Identify which cell holds the provided text, then report its (X, Y) central coordinate. 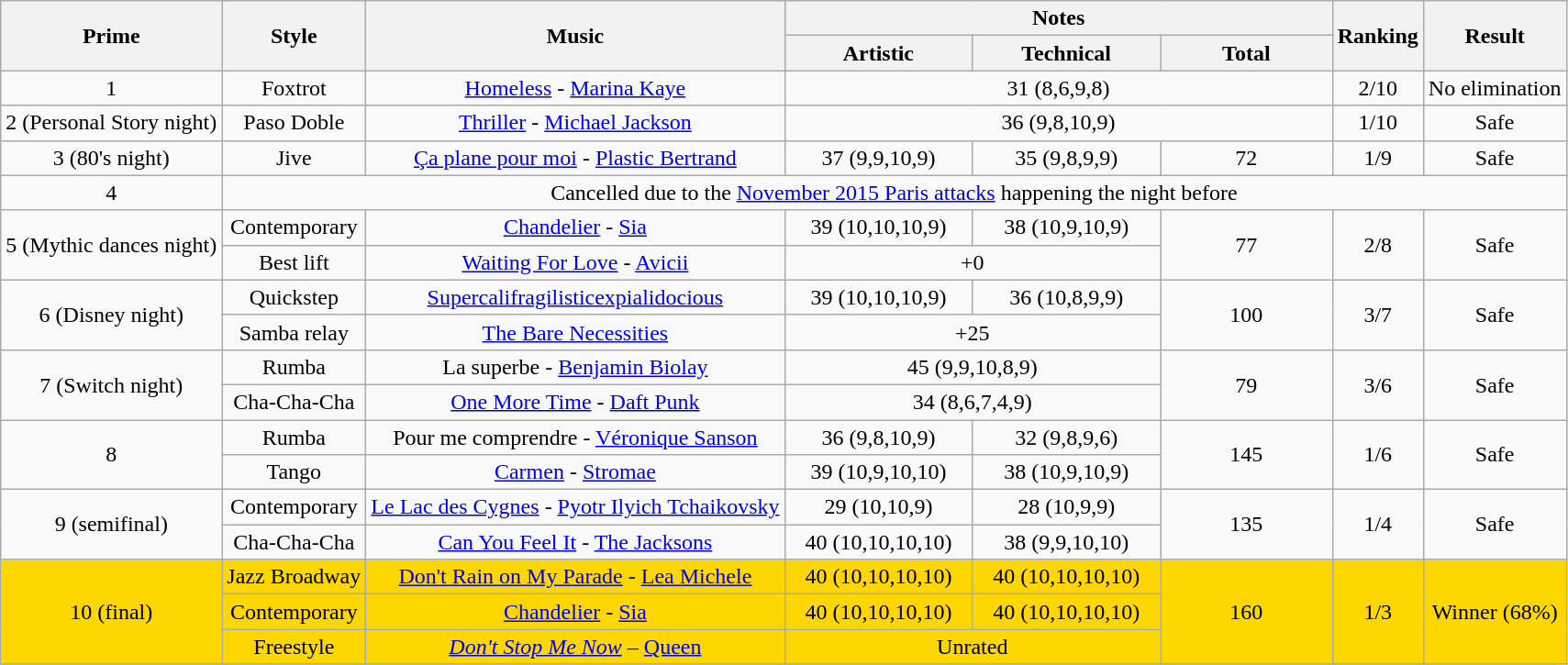
Total (1246, 53)
1/10 (1378, 123)
Le Lac des Cygnes - Pyotr Ilyich Tchaikovsky (575, 507)
9 (semifinal) (112, 525)
2/10 (1378, 88)
34 (8,6,7,4,9) (973, 402)
The Bare Necessities (575, 332)
Jazz Broadway (294, 577)
Prime (112, 36)
35 (9,8,9,9) (1066, 158)
Waiting For Love - Avicii (575, 262)
36 (10,8,9,9) (1066, 297)
2/8 (1378, 245)
Carmen - Stromae (575, 472)
Don't Rain on My Parade - Lea Michele (575, 577)
Result (1495, 36)
160 (1246, 612)
38 (9,9,10,10) (1066, 542)
3/7 (1378, 315)
100 (1246, 315)
79 (1246, 384)
1/6 (1378, 455)
5 (Mythic dances night) (112, 245)
72 (1246, 158)
Quickstep (294, 297)
Style (294, 36)
77 (1246, 245)
4 (112, 193)
39 (10,9,10,10) (879, 472)
1/3 (1378, 612)
Notes (1059, 18)
Paso Doble (294, 123)
37 (9,9,10,9) (879, 158)
Cancelled due to the November 2015 Paris attacks happening the night before (894, 193)
Don't Stop Me Now – Queen (575, 647)
Jive (294, 158)
Thriller - Michael Jackson (575, 123)
2 (Personal Story night) (112, 123)
Pour me comprendre - Véronique Sanson (575, 438)
Homeless - Marina Kaye (575, 88)
135 (1246, 525)
29 (10,10,9) (879, 507)
1/9 (1378, 158)
Samba relay (294, 332)
Supercalifragilisticexpialidocious (575, 297)
1 (112, 88)
Best lift (294, 262)
Technical (1066, 53)
Can You Feel It - The Jacksons (575, 542)
Artistic (879, 53)
One More Time - Daft Punk (575, 402)
Freestyle (294, 647)
Ranking (1378, 36)
Unrated (973, 647)
1/4 (1378, 525)
32 (9,8,9,6) (1066, 438)
145 (1246, 455)
No elimination (1495, 88)
8 (112, 455)
10 (final) (112, 612)
Music (575, 36)
Foxtrot (294, 88)
La superbe - Benjamin Biolay (575, 367)
6 (Disney night) (112, 315)
Winner (68%) (1495, 612)
Ça plane pour moi - Plastic Bertrand (575, 158)
31 (8,6,9,8) (1059, 88)
3 (80's night) (112, 158)
45 (9,9,10,8,9) (973, 367)
+25 (973, 332)
7 (Switch night) (112, 384)
28 (10,9,9) (1066, 507)
Tango (294, 472)
+0 (973, 262)
3/6 (1378, 384)
